Provide the [x, y] coordinate of the cell's center where the given text is located.  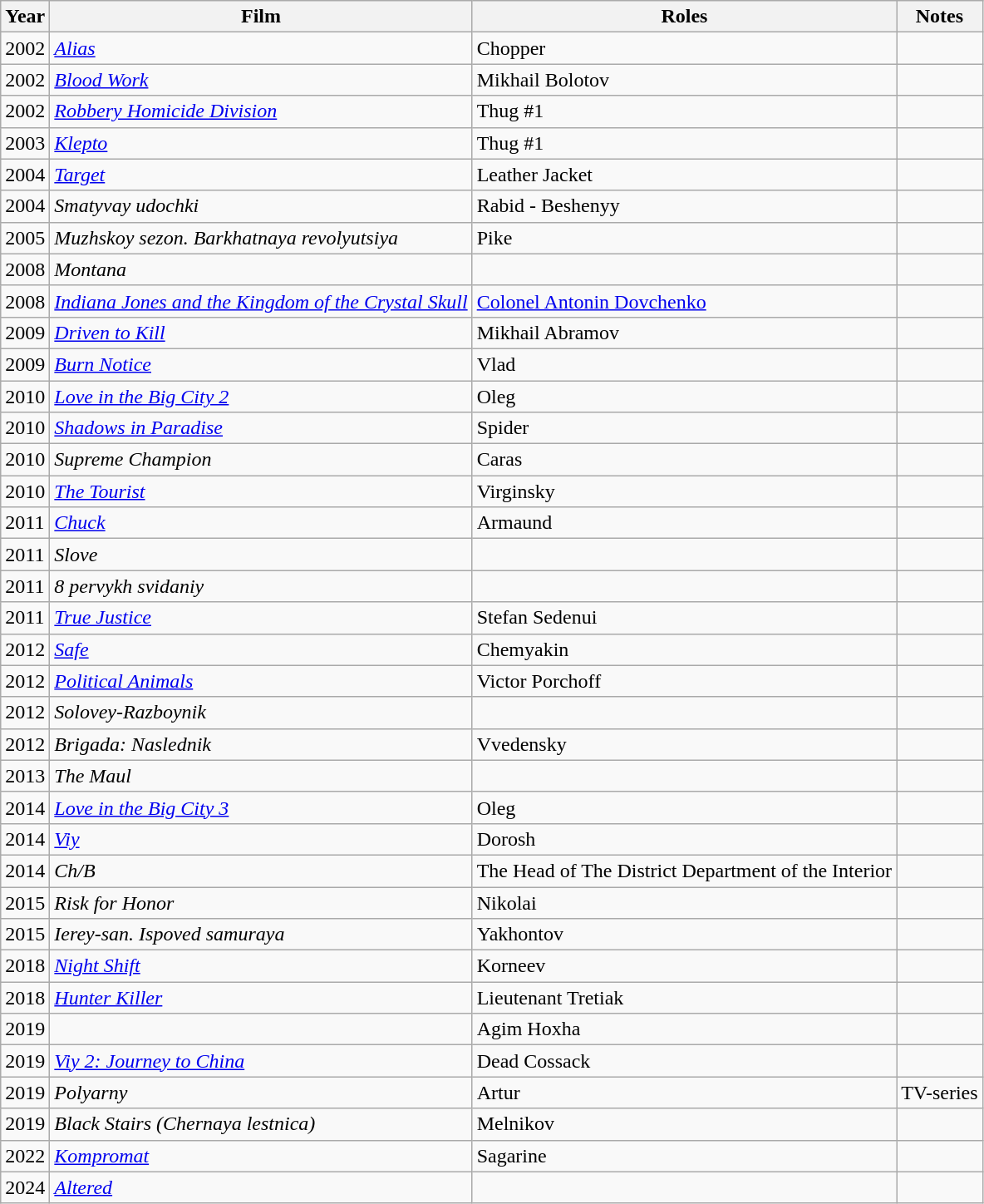
Love in the Big City 2 [261, 397]
Sagarine [684, 1156]
Risk for Honor [261, 902]
Solovey-Razboynik [261, 713]
True Justice [261, 618]
Driven to Kill [261, 333]
Smatyvay udochki [261, 206]
The Tourist [261, 491]
Blood Work [261, 80]
Film [261, 17]
Rabid - Beshenyy [684, 206]
Leather Jacket [684, 175]
Viy [261, 839]
Vvedensky [684, 744]
Lieutenant Tretiak [684, 998]
Love in the Big City 3 [261, 807]
Chuck [261, 523]
Safe [261, 649]
Altered [261, 1187]
Alias [261, 48]
Slove [261, 555]
Roles [684, 17]
Klepto [261, 143]
2005 [25, 238]
2024 [25, 1187]
Colonel Antonin Dovchenko [684, 301]
Korneev [684, 966]
Kompromat [261, 1156]
2003 [25, 143]
Polyarny [261, 1093]
Chemyakin [684, 649]
Artur [684, 1093]
Hunter Killer [261, 998]
Supreme Champion [261, 460]
Shadows in Paradise [261, 428]
Brigada: Naslednik [261, 744]
The Maul [261, 776]
Armaund [684, 523]
Muzhskoy sezon. Barkhatnaya revolyutsiya [261, 238]
Pike [684, 238]
The Head of The District Department of the Interior [684, 871]
2022 [25, 1156]
Viy 2: Journey to China [261, 1061]
Target [261, 175]
Ch/B [261, 871]
Stefan Sedenui [684, 618]
Notes [940, 17]
Political Animals [261, 681]
Nikolai [684, 902]
Black Stairs (Chernaya lestnica) [261, 1124]
Dead Cossack [684, 1061]
8 pervykh svidaniy [261, 586]
Robbery Homicide Division [261, 111]
Mikhail Bolotov [684, 80]
Yakhontov [684, 935]
Melnikov [684, 1124]
Caras [684, 460]
Burn Notice [261, 364]
Montana [261, 269]
Victor Porchoff [684, 681]
2013 [25, 776]
Virginsky [684, 491]
Vlad [684, 364]
Indiana Jones and the Kingdom of the Crystal Skull [261, 301]
Chopper [684, 48]
Ierey-san. Ispoved samuraya [261, 935]
Agim Hoxha [684, 1029]
Year [25, 17]
Night Shift [261, 966]
TV-series [940, 1093]
Mikhail Abramov [684, 333]
Dorosh [684, 839]
Spider [684, 428]
